Return the [x, y] coordinate for the center point of the cell that contains the specified text.  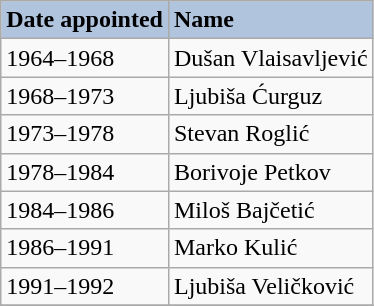
Ljubiša Ćurguz [270, 96]
Miloš Bajčetić [270, 210]
Dušan Vlaisavljević [270, 58]
1986–1991 [85, 248]
Borivoje Petkov [270, 172]
Date appointed [85, 20]
1978–1984 [85, 172]
1984–1986 [85, 210]
1973–1978 [85, 134]
Marko Kulić [270, 248]
1964–1968 [85, 58]
Stevan Roglić [270, 134]
1968–1973 [85, 96]
Ljubiša Veličković [270, 286]
Name [270, 20]
1991–1992 [85, 286]
